Determine the (x, y) coordinate at the center of the cell enclosing the given text.  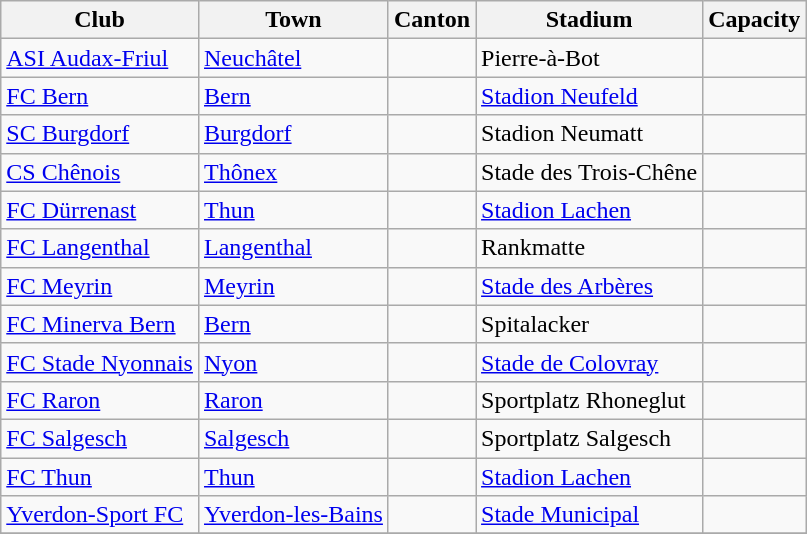
Meyrin (293, 286)
Town (293, 20)
Stadion Neumatt (590, 134)
Burgdorf (293, 134)
Nyon (293, 362)
Canton (432, 20)
Stade Municipal (590, 515)
FC Dürrenast (100, 210)
Neuchâtel (293, 58)
Pierre-à-Bot (590, 58)
Yverdon-Sport FC (100, 515)
Raron (293, 400)
Stadion Neufeld (590, 96)
Capacity (754, 20)
Sportplatz Rhoneglut (590, 400)
Club (100, 20)
Yverdon-les-Bains (293, 515)
Langenthal (293, 248)
Salgesch (293, 438)
FC Meyrin (100, 286)
Stade des Arbères (590, 286)
FC Stade Nyonnais (100, 362)
FC Thun (100, 477)
Rankmatte (590, 248)
Stade de Colovray (590, 362)
Sportplatz Salgesch (590, 438)
FC Raron (100, 400)
FC Langenthal (100, 248)
Stadium (590, 20)
FC Bern (100, 96)
FC Salgesch (100, 438)
ASI Audax-Friul (100, 58)
FC Minerva Bern (100, 324)
SC Burgdorf (100, 134)
Spitalacker (590, 324)
CS Chênois (100, 172)
Stade des Trois-Chêne (590, 172)
Thônex (293, 172)
